Capture the cell that displays the provided text and extract its [X, Y] central coordinate. 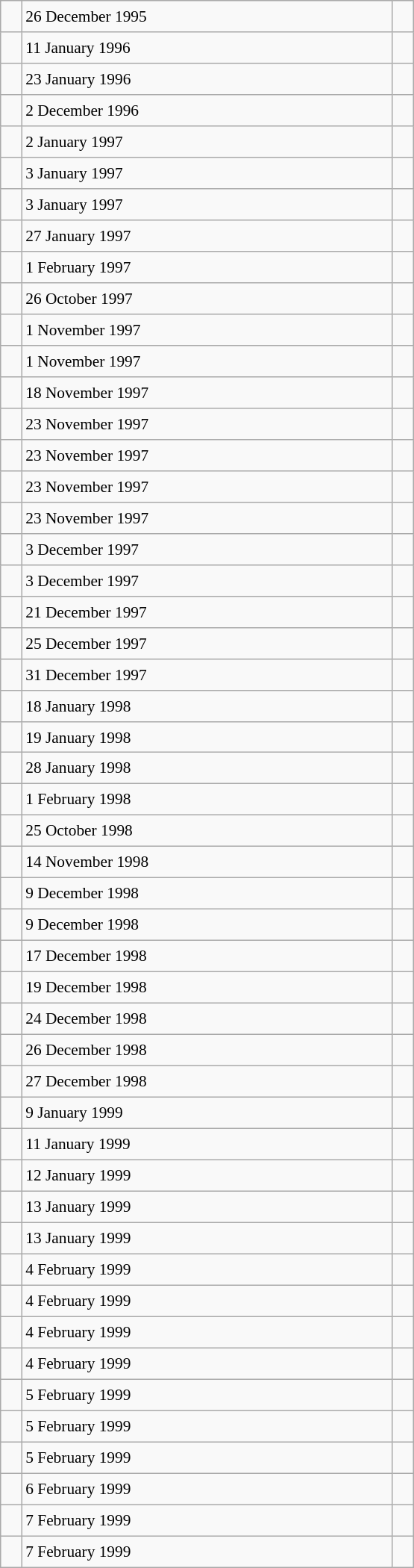
12 January 1999 [207, 1175]
6 February 1999 [207, 1489]
9 January 1999 [207, 1113]
26 December 1998 [207, 1051]
25 December 1997 [207, 643]
19 December 1998 [207, 988]
24 December 1998 [207, 1019]
26 December 1995 [207, 16]
11 January 1999 [207, 1144]
19 January 1998 [207, 737]
31 December 1997 [207, 674]
27 December 1998 [207, 1082]
21 December 1997 [207, 612]
25 October 1998 [207, 831]
17 December 1998 [207, 956]
27 January 1997 [207, 236]
28 January 1998 [207, 768]
1 February 1998 [207, 800]
26 October 1997 [207, 299]
18 November 1997 [207, 393]
2 January 1997 [207, 142]
14 November 1998 [207, 862]
2 December 1996 [207, 111]
11 January 1996 [207, 48]
1 February 1997 [207, 267]
18 January 1998 [207, 706]
23 January 1996 [207, 79]
